Return the [x, y] coordinate for the center point of the cell that contains the specified text.  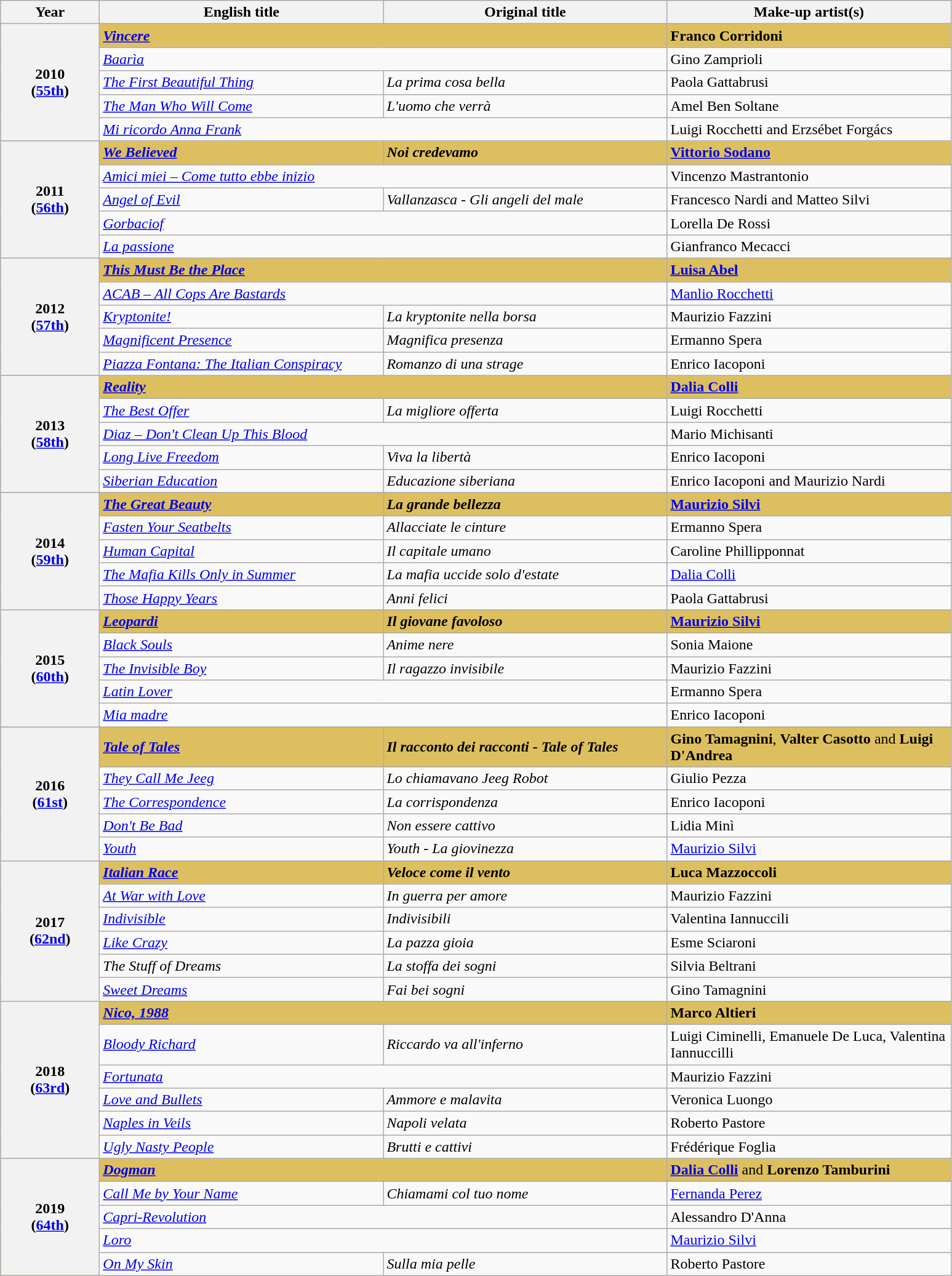
Gianfranco Mecacci [809, 246]
La prima cosa bella [526, 82]
Mi ricordo Anna Frank [383, 129]
Black Souls [241, 644]
Il capitale umano [526, 551]
Naples in Veils [241, 1123]
Baarìa [383, 59]
Educazione siberiana [526, 481]
Il giovane favoloso [526, 621]
Luca Mazzoccoli [809, 872]
Reality [383, 387]
La kryptonite nella borsa [526, 317]
The Mafia Kills Only in Summer [241, 574]
ACAB – All Cops Are Bastards [383, 294]
Luisa Abel [809, 270]
Gino Tamagnini [809, 989]
Siberian Education [241, 481]
Italian Race [241, 872]
Mario Michisanti [809, 434]
Romanzo di una strage [526, 364]
Fortunata [383, 1077]
Brutti e cattivi [526, 1147]
On My Skin [241, 1264]
Non essere cattivo [526, 825]
Kryptonite! [241, 317]
Bloody Richard [241, 1044]
Luigi Rocchetti and Erzsébet Forgács [809, 129]
Veronica Luongo [809, 1100]
Il ragazzo invisibile [526, 668]
Sulla mia pelle [526, 1264]
Capri-Revolution [383, 1217]
2012(57th) [50, 316]
Fasten Your Seatbelts [241, 528]
2014(59th) [50, 551]
Youth [241, 849]
La grande bellezza [526, 504]
Leopardi [241, 621]
Alessandro D'Anna [809, 1217]
Napoli velata [526, 1123]
The Invisible Boy [241, 668]
Caroline Phillipponnat [809, 551]
Frédérique Foglia [809, 1147]
Human Capital [241, 551]
Ammore e malavita [526, 1100]
Silvia Beltrani [809, 966]
Magnifica presenza [526, 340]
2010(55th) [50, 82]
Vincenzo Mastrantonio [809, 176]
Vincere [383, 36]
Lorella De Rossi [809, 223]
La stoffa dei sogni [526, 966]
Diaz – Don't Clean Up This Blood [383, 434]
Indivisible [241, 919]
Like Crazy [241, 942]
Valentina Iannuccili [809, 919]
Lo chiamavano Jeeg Robot [526, 779]
Luigi Rocchetti [809, 411]
Don't Be Bad [241, 825]
Vallanzasca - Gli angeli del male [526, 199]
Fai bei sogni [526, 989]
Ugly Nasty People [241, 1147]
Lidia Minì [809, 825]
The Best Offer [241, 411]
The Correspondence [241, 802]
Indivisibili [526, 919]
Chiamami col tuo nome [526, 1194]
Amel Ben Soltane [809, 106]
Angel of Evil [241, 199]
Sonia Maione [809, 644]
Gorbaciof [383, 223]
Allacciate le cinture [526, 528]
English title [241, 12]
Enrico Iacoponi and Maurizio Nardi [809, 481]
Youth - La giovinezza [526, 849]
Manlio Rocchetti [809, 294]
Giulio Pezza [809, 779]
Anni felici [526, 598]
Make-up artist(s) [809, 12]
Sweet Dreams [241, 989]
Original title [526, 12]
Marco Altieri [809, 1013]
Gino Zamprioli [809, 59]
2013(58th) [50, 434]
Amici miei – Come tutto ebbe inizio [383, 176]
Long Live Freedom [241, 457]
Noi credevamo [526, 153]
2018(63rd) [50, 1080]
Viva la libertà [526, 457]
We Believed [241, 153]
La passione [383, 246]
Dogman [383, 1170]
Riccardo va all'inferno [526, 1044]
Esme Sciaroni [809, 942]
Nico, 1988 [383, 1013]
Franco Corridoni [809, 36]
The First Beautiful Thing [241, 82]
At War with Love [241, 896]
Loro [383, 1240]
Tale of Tales [241, 747]
Vittorio Sodano [809, 153]
Love and Bullets [241, 1100]
2011(56th) [50, 199]
2016(61st) [50, 794]
Latin Lover [383, 692]
Francesco Nardi and Matteo Silvi [809, 199]
La mafia uccide solo d'estate [526, 574]
The Man Who Will Come [241, 106]
Year [50, 12]
Veloce come il vento [526, 872]
La pazza gioia [526, 942]
Luigi Ciminelli, Emanuele De Luca, Valentina Iannuccilli [809, 1044]
Piazza Fontana: The Italian Conspiracy [241, 364]
The Great Beauty [241, 504]
The Stuff of Dreams [241, 966]
2017(62nd) [50, 931]
Anime nere [526, 644]
Dalia Colli and Lorenzo Tamburini [809, 1170]
In guerra per amore [526, 896]
2019(64th) [50, 1217]
La migliore offerta [526, 411]
This Must Be the Place [383, 270]
Fernanda Perez [809, 1194]
Gino Tamagnini, Valter Casotto and Luigi D'Andrea [809, 747]
Those Happy Years [241, 598]
L'uomo che verrà [526, 106]
La corrispondenza [526, 802]
They Call Me Jeeg [241, 779]
Mia madre [383, 715]
Call Me by Your Name [241, 1194]
Il racconto dei racconti - Tale of Tales [526, 747]
Magnificent Presence [241, 340]
2015(60th) [50, 668]
